Identify which cell holds the provided text, then report its [x, y] central coordinate. 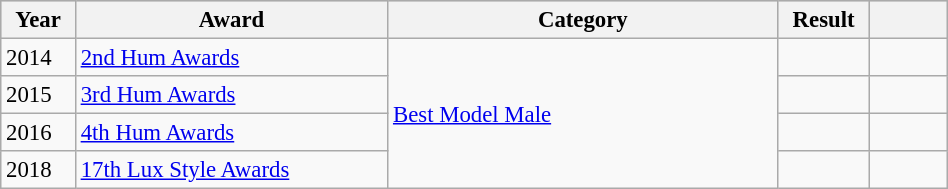
Result [824, 20]
3rd Hum Awards [231, 95]
2015 [38, 95]
Category [583, 20]
4th Hum Awards [231, 133]
2nd Hum Awards [231, 58]
2014 [38, 58]
Year [38, 20]
17th Lux Style Awards [231, 170]
Award [231, 20]
2018 [38, 170]
Best Model Male [583, 114]
2016 [38, 133]
